Find where the given text appears and provide that cell's center as [X, Y] coordinate. 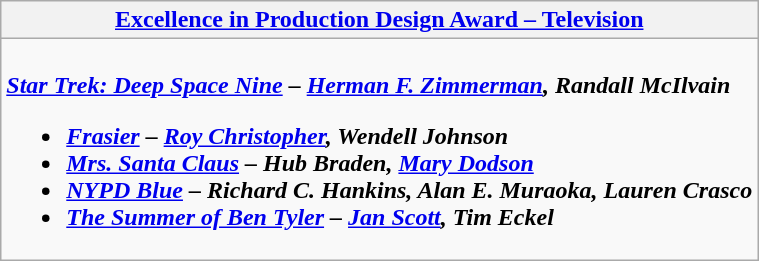
Excellence in Production Design Award – Television [380, 20]
